Provide the [x, y] coordinate of the cell's center where the given text is located.  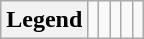
Legend [44, 20]
